Output the [X, Y] coordinate of the center of the cell containing the given text.  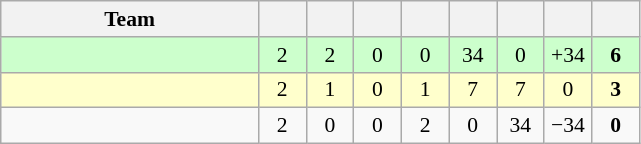
3 [616, 90]
+34 [568, 55]
6 [616, 55]
Team [130, 19]
−34 [568, 126]
